Scan for the cell matching the given text and deliver its (X, Y) coordinate at center. 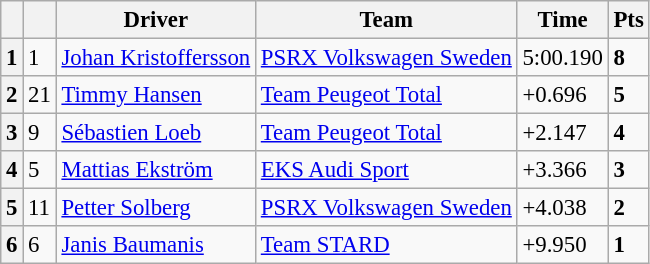
EKS Audi Sport (386, 170)
21 (40, 95)
Time (562, 20)
11 (40, 208)
+4.038 (562, 208)
8 (628, 58)
Johan Kristoffersson (156, 58)
Timmy Hansen (156, 95)
+9.950 (562, 245)
+2.147 (562, 133)
5:00.190 (562, 58)
Petter Solberg (156, 208)
Team (386, 20)
Janis Baumanis (156, 245)
Pts (628, 20)
9 (40, 133)
Mattias Ekström (156, 170)
Driver (156, 20)
Team STARD (386, 245)
+0.696 (562, 95)
+3.366 (562, 170)
Sébastien Loeb (156, 133)
